Find where the given text appears and provide that cell's center as (x, y) coordinate. 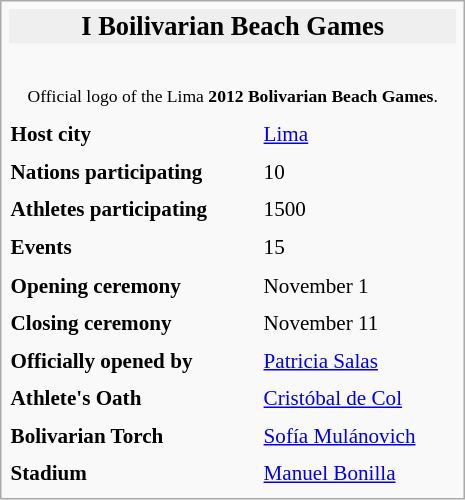
Nations participating (134, 172)
Officially opened by (134, 360)
Cristóbal de Col (359, 398)
15 (359, 248)
I Boilivarian Beach Games (232, 26)
Manuel Bonilla (359, 474)
Events (134, 248)
10 (359, 172)
Patricia Salas (359, 360)
Bolivarian Torch (134, 436)
Closing ceremony (134, 324)
Host city (134, 134)
Sofía Mulánovich (359, 436)
Opening ceremony (134, 286)
Athletes participating (134, 210)
Official logo of the Lima 2012 Bolivarian Beach Games. (232, 80)
November 11 (359, 324)
November 1 (359, 286)
1500 (359, 210)
Athlete's Oath (134, 398)
Lima (359, 134)
Stadium (134, 474)
